Extract the [x, y] coordinate from the center of the cell holding the provided text.  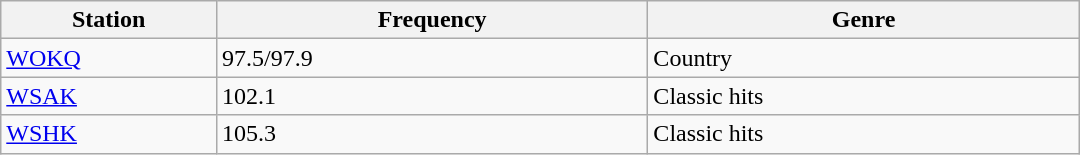
105.3 [432, 134]
97.5/97.9 [432, 58]
102.1 [432, 96]
WSAK [109, 96]
WOKQ [109, 58]
WSHK [109, 134]
Country [864, 58]
Frequency [432, 20]
Genre [864, 20]
Station [109, 20]
